Return (x, y) of the center of cell containing provided text 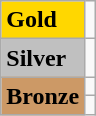
Silver (43, 58)
Gold (43, 20)
Bronze (43, 96)
